Detect which cell encompasses the target text, then output its [x, y] center coordinate. 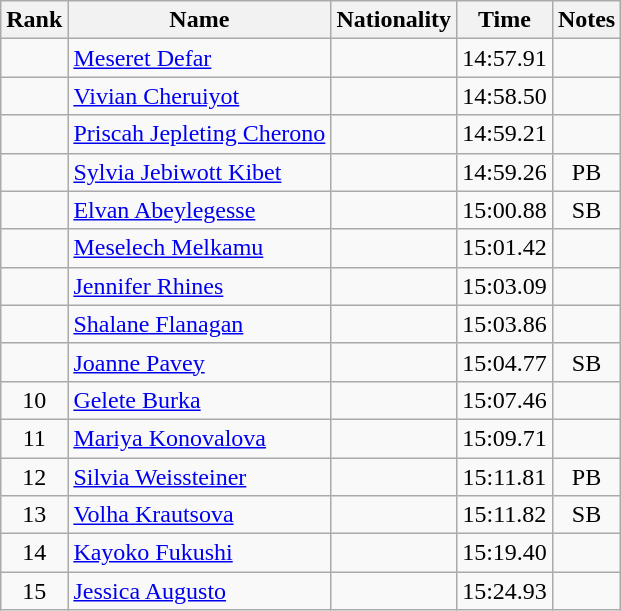
Kayoko Fukushi [200, 553]
Rank [34, 20]
15:03.09 [505, 286]
Priscah Jepleting Cherono [200, 134]
Joanne Pavey [200, 362]
Shalane Flanagan [200, 324]
15:00.88 [505, 210]
15:03.86 [505, 324]
14:59.21 [505, 134]
Elvan Abeylegesse [200, 210]
15:24.93 [505, 591]
14 [34, 553]
Vivian Cheruiyot [200, 96]
Jennifer Rhines [200, 286]
Name [200, 20]
Silvia Weissteiner [200, 477]
15:19.40 [505, 553]
Volha Krautsova [200, 515]
Gelete Burka [200, 400]
15:07.46 [505, 400]
15:11.81 [505, 477]
15 [34, 591]
14:57.91 [505, 58]
11 [34, 438]
14:59.26 [505, 172]
Meseret Defar [200, 58]
13 [34, 515]
Meselech Melkamu [200, 248]
Nationality [394, 20]
Time [505, 20]
15:09.71 [505, 438]
Sylvia Jebiwott Kibet [200, 172]
15:04.77 [505, 362]
12 [34, 477]
Jessica Augusto [200, 591]
15:01.42 [505, 248]
Notes [586, 20]
15:11.82 [505, 515]
10 [34, 400]
14:58.50 [505, 96]
Mariya Konovalova [200, 438]
